Search for the cell housing the specified text and yield its (X, Y) center coordinate. 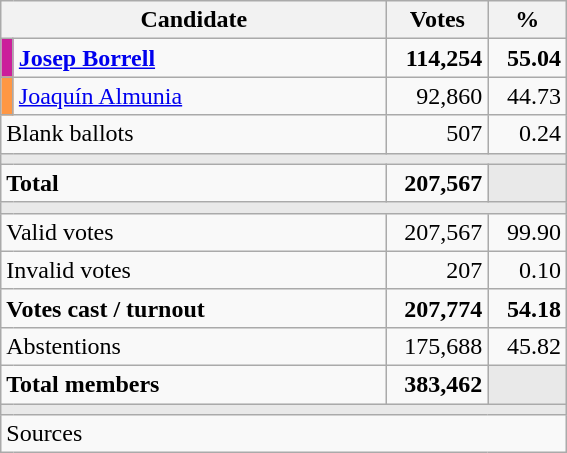
Sources (284, 434)
Total (194, 183)
Candidate (194, 20)
Josep Borrell (200, 58)
175,688 (438, 346)
55.04 (528, 58)
207 (438, 270)
Invalid votes (194, 270)
507 (438, 134)
99.90 (528, 232)
44.73 (528, 96)
Votes (438, 20)
0.24 (528, 134)
54.18 (528, 308)
Valid votes (194, 232)
383,462 (438, 384)
45.82 (528, 346)
0.10 (528, 270)
% (528, 20)
Blank ballots (194, 134)
Votes cast / turnout (194, 308)
207,774 (438, 308)
92,860 (438, 96)
Total members (194, 384)
Joaquín Almunia (200, 96)
Abstentions (194, 346)
114,254 (438, 58)
